Pinpoint the cell where the given text exists, returning its (X, Y) midpoint coordinate. 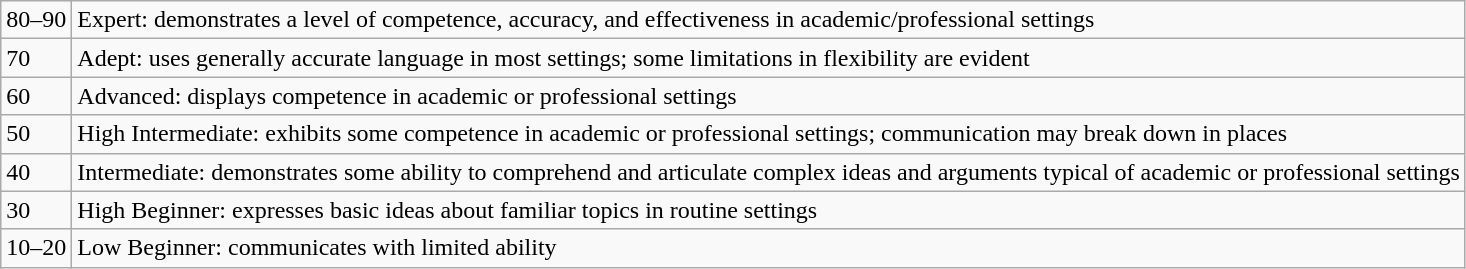
High Intermediate: exhibits some competence in academic or professional settings; communication may break down in places (769, 134)
Intermediate: demonstrates some ability to comprehend and articulate complex ideas and arguments typical of academic or professional settings (769, 172)
50 (36, 134)
High Beginner: expresses basic ideas about familiar topics in routine settings (769, 210)
Low Beginner: communicates with limited ability (769, 248)
Adept: uses generally accurate language in most settings; some limitations in flexibility are evident (769, 58)
80–90 (36, 20)
70 (36, 58)
Advanced: displays competence in academic or professional settings (769, 96)
60 (36, 96)
10–20 (36, 248)
30 (36, 210)
Expert: demonstrates a level of competence, accuracy, and effectiveness in academic/professional settings (769, 20)
40 (36, 172)
